From the cell containing the given text, extract its center point as [X, Y] coordinate. 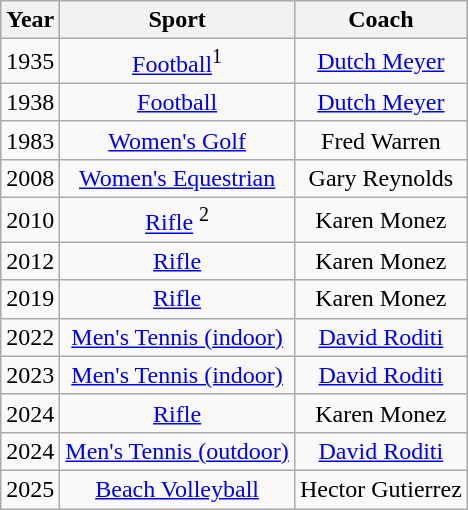
Year [30, 20]
Hector Gutierrez [380, 489]
2019 [30, 299]
Coach [380, 20]
1983 [30, 140]
2023 [30, 375]
2012 [30, 261]
1935 [30, 62]
Beach Volleyball [178, 489]
Women's Golf [178, 140]
2008 [30, 178]
1938 [30, 102]
2025 [30, 489]
Football [178, 102]
Sport [178, 20]
Rifle 2 [178, 220]
Men's Tennis (outdoor) [178, 451]
Football1 [178, 62]
2010 [30, 220]
Fred Warren [380, 140]
Women's Equestrian [178, 178]
2022 [30, 337]
Gary Reynolds [380, 178]
